Locate the cell with the specified text and output its (x, y) center coordinate. 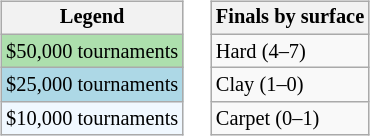
$10,000 tournaments (92, 119)
Carpet (0–1) (290, 119)
Hard (4–7) (290, 51)
$25,000 tournaments (92, 85)
$50,000 tournaments (92, 51)
Legend (92, 18)
Finals by surface (290, 18)
Clay (1–0) (290, 85)
